Extract the [x, y] coordinate from the center of the cell holding the provided text.  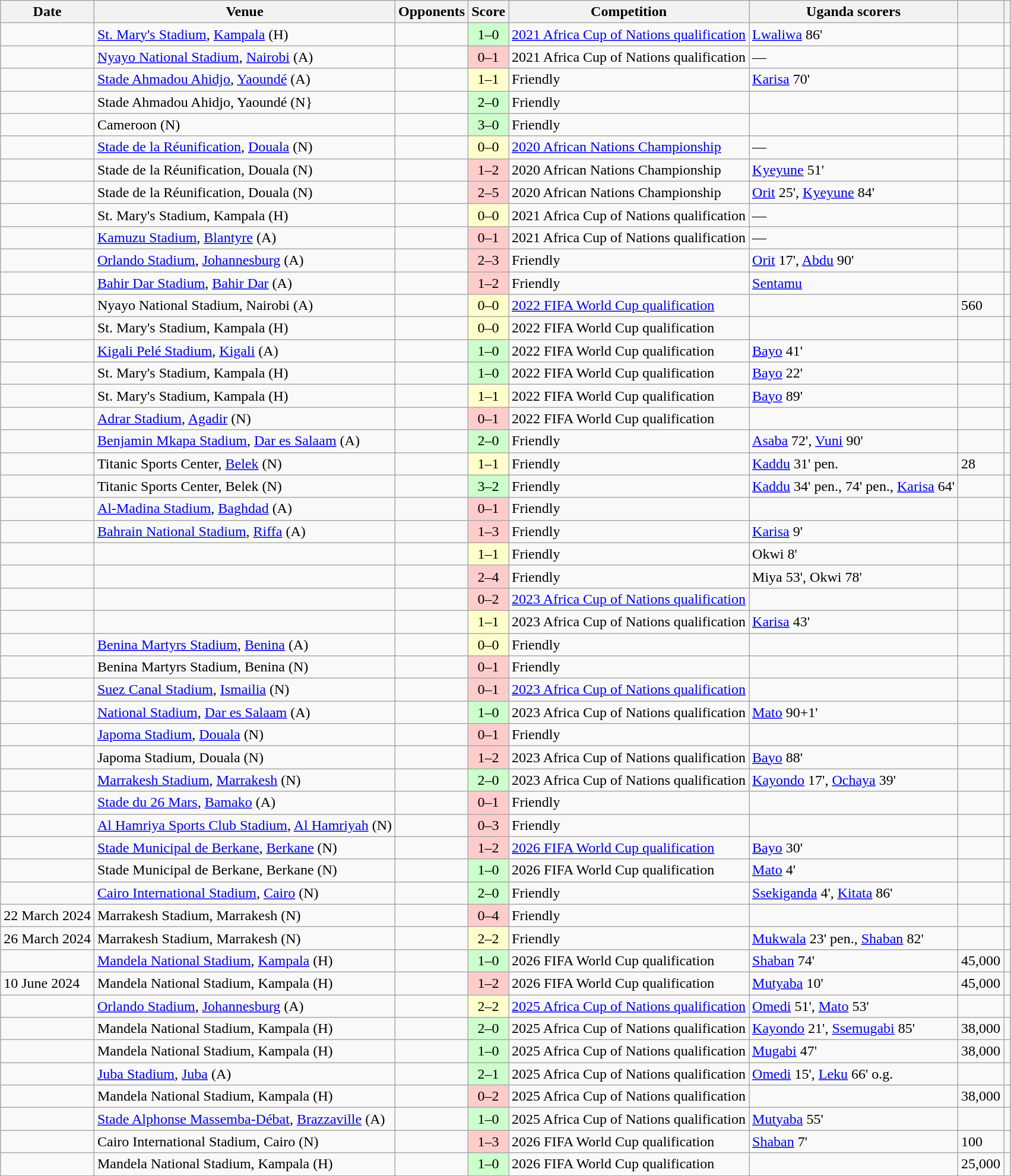
Uganda scorers [854, 12]
28 [981, 464]
Okwi 8' [854, 554]
Orit 17', Abdu 90' [854, 260]
Sentamu [854, 283]
Karisa 43' [854, 622]
2–3 [489, 260]
Ssekiganda 4', Kitata 86' [854, 893]
2–5 [489, 192]
Bayo 88' [854, 757]
Benina Martyrs Stadium, Benina (N) [245, 667]
Juba Stadium, Juba (A) [245, 1074]
Stade Ahmadou Ahidjo, Yaoundé (A) [245, 80]
Kaddu 34' pen., 74' pen., Karisa 64' [854, 486]
Bahrain National Stadium, Riffa (A) [245, 531]
Kaddu 31' pen. [854, 464]
Al-Madina Stadium, Baghdad (A) [245, 509]
Venue [245, 12]
Kamuzu Stadium, Blantyre (A) [245, 237]
3–0 [489, 125]
22 March 2024 [47, 915]
Lwaliwa 86' [854, 34]
Bayo 41' [854, 351]
Mukwala 23' pen., Shaban 82' [854, 938]
National Stadium, Dar es Salaam (A) [245, 712]
2–1 [489, 1074]
Shaban 7' [854, 1142]
Benjamin Mkapa Stadium, Dar es Salaam (A) [245, 441]
Mutyaba 10' [854, 983]
Karisa 9' [854, 531]
Shaban 74' [854, 961]
Bayo 22' [854, 373]
Kayondo 17', Ochaya 39' [854, 780]
Kigali Pelé Stadium, Kigali (A) [245, 351]
Adrar Stadium, Agadir (N) [245, 419]
Stade Ahmadou Ahidjo, Yaoundé (N} [245, 102]
0–4 [489, 915]
0–3 [489, 825]
Omedi 15', Leku 66' o.g. [854, 1074]
Bahir Dar Stadium, Bahir Dar (A) [245, 283]
Opponents [432, 12]
Score [489, 12]
Stade Alphonse Massemba-Débat, Brazzaville (A) [245, 1119]
Omedi 51', Mato 53' [854, 1006]
Miya 53', Okwi 78' [854, 576]
Bayo 30' [854, 848]
Kayondo 21', Ssemugabi 85' [854, 1029]
Al Hamriya Sports Club Stadium, Al Hamriyah (N) [245, 825]
Orit 25', Kyeyune 84' [854, 192]
2–4 [489, 576]
Mato 4' [854, 870]
10 June 2024 [47, 983]
Bayo 89' [854, 396]
Benina Martyrs Stadium, Benina (A) [245, 644]
560 [981, 306]
100 [981, 1142]
Kyeyune 51' [854, 170]
26 March 2024 [47, 938]
Stade du 26 Mars, Bamako (A) [245, 803]
Date [47, 12]
Mugabi 47' [854, 1051]
Mutyaba 55' [854, 1119]
Karisa 70' [854, 80]
Suez Canal Stadium, Ismailia (N) [245, 690]
25,000 [981, 1164]
Cameroon (N) [245, 125]
Asaba 72', Vuni 90' [854, 441]
Mato 90+1' [854, 712]
3–2 [489, 486]
Competition [629, 12]
